Scan for the cell matching the given text and deliver its [x, y] coordinate at center. 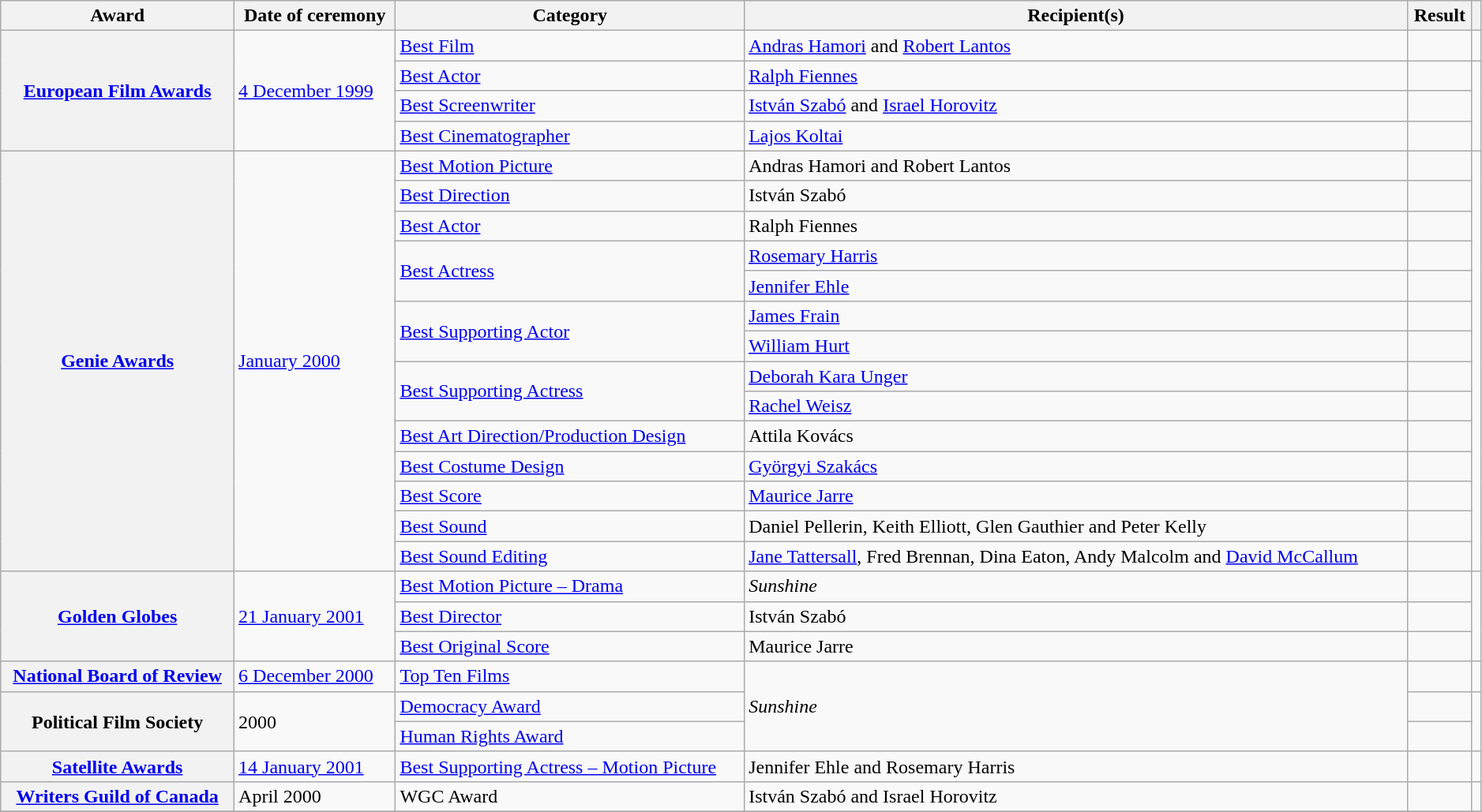
Best Costume Design [570, 466]
Best Art Direction/Production Design [570, 436]
Golden Globes [118, 616]
Best Score [570, 496]
Rachel Weisz [1076, 406]
Democracy Award [570, 706]
Best Supporting Actor [570, 331]
Date of ceremony [315, 16]
21 January 2001 [315, 616]
Best Sound [570, 526]
European Film Awards [118, 91]
Best Director [570, 616]
Jennifer Ehle [1076, 286]
Best Cinematographer [570, 136]
Genie Awards [118, 361]
Györgyi Szakács [1076, 466]
Top Ten Films [570, 676]
Best Motion Picture [570, 166]
April 2000 [315, 796]
Satellite Awards [118, 766]
Best Supporting Actress – Motion Picture [570, 766]
6 December 2000 [315, 676]
Best Film [570, 46]
Result [1439, 16]
Best Motion Picture – Drama [570, 586]
Deborah Kara Unger [1076, 376]
4 December 1999 [315, 91]
Best Sound Editing [570, 556]
Political Film Society [118, 721]
Category [570, 16]
James Frain [1076, 316]
Best Supporting Actress [570, 391]
Daniel Pellerin, Keith Elliott, Glen Gauthier and Peter Kelly [1076, 526]
Jane Tattersall, Fred Brennan, Dina Eaton, Andy Malcolm and David McCallum [1076, 556]
Jennifer Ehle and Rosemary Harris [1076, 766]
14 January 2001 [315, 766]
WGC Award [570, 796]
2000 [315, 721]
Award [118, 16]
Lajos Koltai [1076, 136]
Human Rights Award [570, 736]
Writers Guild of Canada [118, 796]
National Board of Review [118, 676]
Best Actress [570, 271]
Attila Kovács [1076, 436]
Best Original Score [570, 646]
Best Direction [570, 196]
William Hurt [1076, 346]
Best Screenwriter [570, 106]
Recipient(s) [1076, 16]
Rosemary Harris [1076, 256]
January 2000 [315, 361]
